For the text-containing cell, return its midpoint in [X, Y] coordinate format. 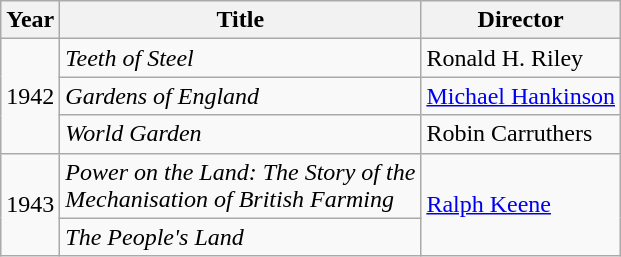
Year [30, 20]
Michael Hankinson [521, 96]
Director [521, 20]
Power on the Land: The Story of theMechanisation of British Farming [240, 186]
Title [240, 20]
1943 [30, 204]
Gardens of England [240, 96]
World Garden [240, 134]
The People's Land [240, 237]
Ralph Keene [521, 204]
1942 [30, 96]
Robin Carruthers [521, 134]
Ronald H. Riley [521, 58]
Teeth of Steel [240, 58]
